Detect which cell encompasses the target text, then output its (X, Y) center coordinate. 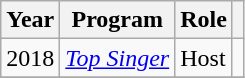
2018 (30, 58)
Host (204, 58)
Program (118, 20)
Role (204, 20)
Top Singer (118, 58)
Year (30, 20)
